Capture the cell that displays the provided text and extract its [x, y] central coordinate. 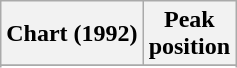
Peakposition [189, 34]
Chart (1992) [72, 34]
